Identify which cell holds the provided text, then report its [x, y] central coordinate. 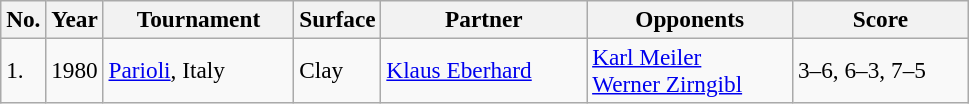
Clay [338, 70]
Opponents [690, 19]
Score [881, 19]
1. [24, 70]
Klaus Eberhard [484, 70]
3–6, 6–3, 7–5 [881, 70]
Parioli, Italy [198, 70]
No. [24, 19]
Tournament [198, 19]
Karl Meiler Werner Zirngibl [690, 70]
Year [74, 19]
Partner [484, 19]
Surface [338, 19]
1980 [74, 70]
